Return the [x, y] coordinate for the center point of the cell that contains the specified text.  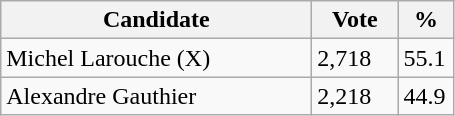
Candidate [156, 20]
% [426, 20]
Michel Larouche (X) [156, 58]
2,718 [355, 58]
Vote [355, 20]
44.9 [426, 96]
55.1 [426, 58]
Alexandre Gauthier [156, 96]
2,218 [355, 96]
